Search for the cell housing the specified text and yield its (x, y) center coordinate. 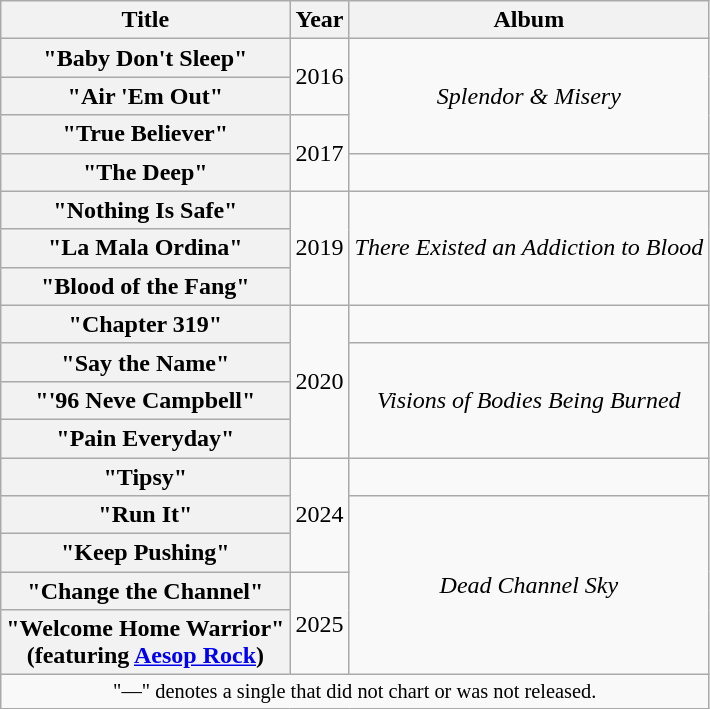
Visions of Bodies Being Burned (529, 400)
"Baby Don't Sleep" (146, 58)
"Pain Everyday" (146, 438)
Album (529, 20)
2020 (320, 381)
"La Mala Ordina" (146, 248)
Title (146, 20)
2025 (320, 624)
"Run It" (146, 515)
"Say the Name" (146, 362)
"Welcome Home Warrior"(featuring Aesop Rock) (146, 642)
"Keep Pushing" (146, 553)
Year (320, 20)
2019 (320, 248)
2016 (320, 77)
There Existed an Addiction to Blood (529, 248)
"Nothing Is Safe" (146, 210)
"Tipsy" (146, 477)
"'96 Neve Campbell" (146, 400)
"—" denotes a single that did not chart or was not released. (355, 692)
"Air 'Em Out" (146, 96)
"Change the Channel" (146, 591)
"True Believer" (146, 134)
Splendor & Misery (529, 96)
"Chapter 319" (146, 324)
"Blood of the Fang" (146, 286)
2024 (320, 515)
"The Deep" (146, 172)
Dead Channel Sky (529, 586)
2017 (320, 153)
